Return (X, Y) of the center of cell containing provided text 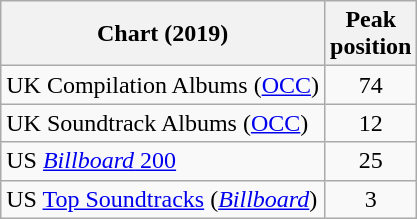
74 (371, 85)
25 (371, 161)
US Top Soundtracks (Billboard) (163, 199)
3 (371, 199)
Chart (2019) (163, 34)
Peakposition (371, 34)
UK Compilation Albums (OCC) (163, 85)
US Billboard 200 (163, 161)
UK Soundtrack Albums (OCC) (163, 123)
12 (371, 123)
